Find where the given text appears and provide that cell's center as (X, Y) coordinate. 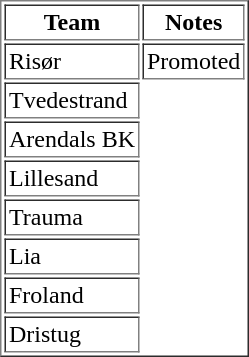
Trauma (72, 218)
Lia (72, 256)
Promoted (193, 62)
Froland (72, 296)
Tvedestrand (72, 100)
Team (72, 22)
Risør (72, 62)
Arendals BK (72, 140)
Lillesand (72, 178)
Notes (193, 22)
Dristug (72, 334)
